Provide the (X, Y) coordinate of the cell's center where the given text is located.  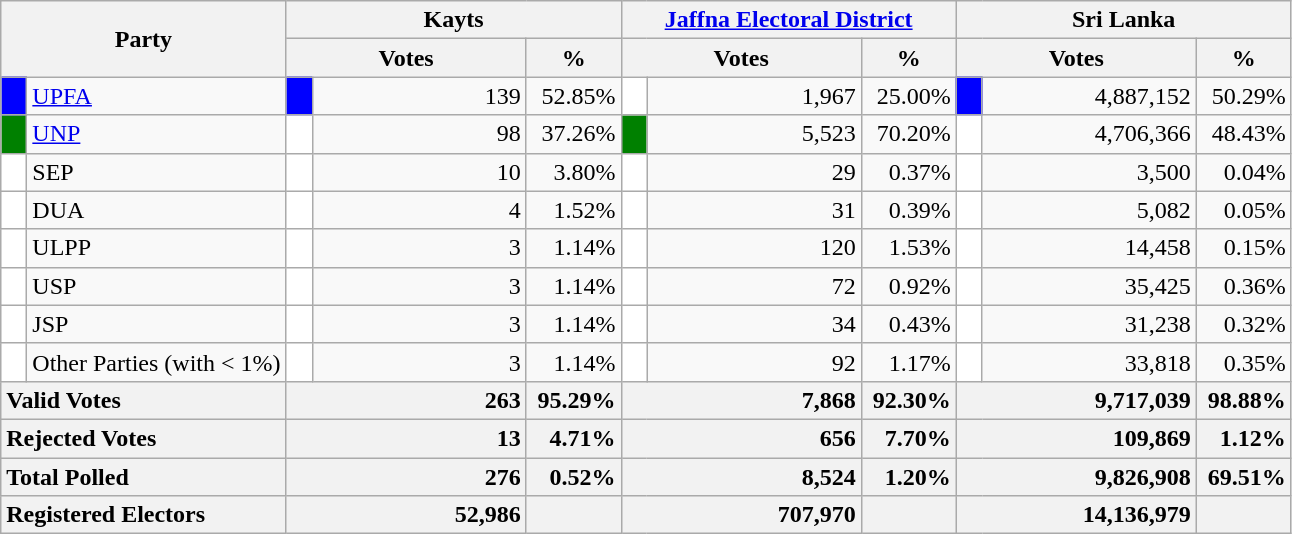
Kayts (454, 20)
3,500 (1089, 172)
37.26% (574, 134)
120 (754, 248)
35,425 (1089, 286)
9,826,908 (1076, 477)
139 (419, 96)
656 (741, 438)
Jaffna Electoral District (788, 20)
70.20% (908, 134)
Total Polled (144, 477)
8,524 (741, 477)
109,869 (1076, 438)
1.20% (908, 477)
31,238 (1089, 324)
Party (144, 39)
Rejected Votes (144, 438)
Valid Votes (144, 400)
0.39% (908, 210)
0.52% (574, 477)
52,986 (406, 515)
1.12% (1244, 438)
69.51% (1244, 477)
JSP (156, 324)
5,082 (1089, 210)
52.85% (574, 96)
0.32% (1244, 324)
0.37% (908, 172)
14,136,979 (1076, 515)
10 (419, 172)
29 (754, 172)
UNP (156, 134)
ULPP (156, 248)
48.43% (1244, 134)
0.04% (1244, 172)
7,868 (741, 400)
707,970 (741, 515)
1.53% (908, 248)
1,967 (754, 96)
4.71% (574, 438)
0.92% (908, 286)
Other Parties (with < 1%) (156, 362)
34 (754, 324)
14,458 (1089, 248)
Sri Lanka (1124, 20)
DUA (156, 210)
31 (754, 210)
98.88% (1244, 400)
98 (419, 134)
0.15% (1244, 248)
50.29% (1244, 96)
13 (406, 438)
1.52% (574, 210)
USP (156, 286)
33,818 (1089, 362)
25.00% (908, 96)
4,887,152 (1089, 96)
0.35% (1244, 362)
7.70% (908, 438)
263 (406, 400)
Registered Electors (144, 515)
92 (754, 362)
4 (419, 210)
3.80% (574, 172)
276 (406, 477)
4,706,366 (1089, 134)
72 (754, 286)
95.29% (574, 400)
9,717,039 (1076, 400)
UPFA (156, 96)
0.36% (1244, 286)
0.05% (1244, 210)
5,523 (754, 134)
1.17% (908, 362)
0.43% (908, 324)
SEP (156, 172)
92.30% (908, 400)
